Pinpoint the cell where the given text exists, returning its (X, Y) midpoint coordinate. 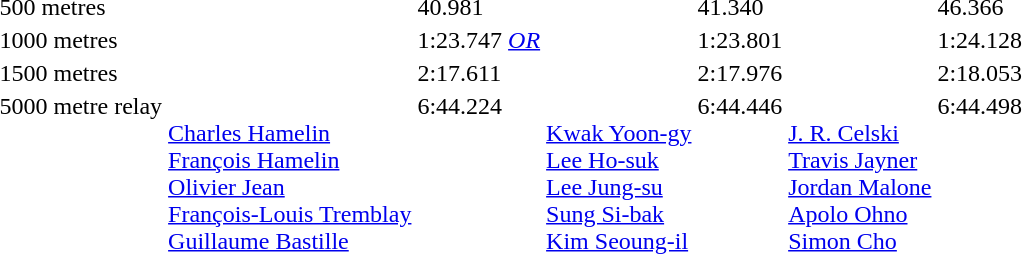
2:17.611 (479, 73)
1:23.747 OR (479, 40)
2:17.976 (740, 73)
1:23.801 (740, 40)
